For the text-containing cell, return its midpoint in [x, y] coordinate format. 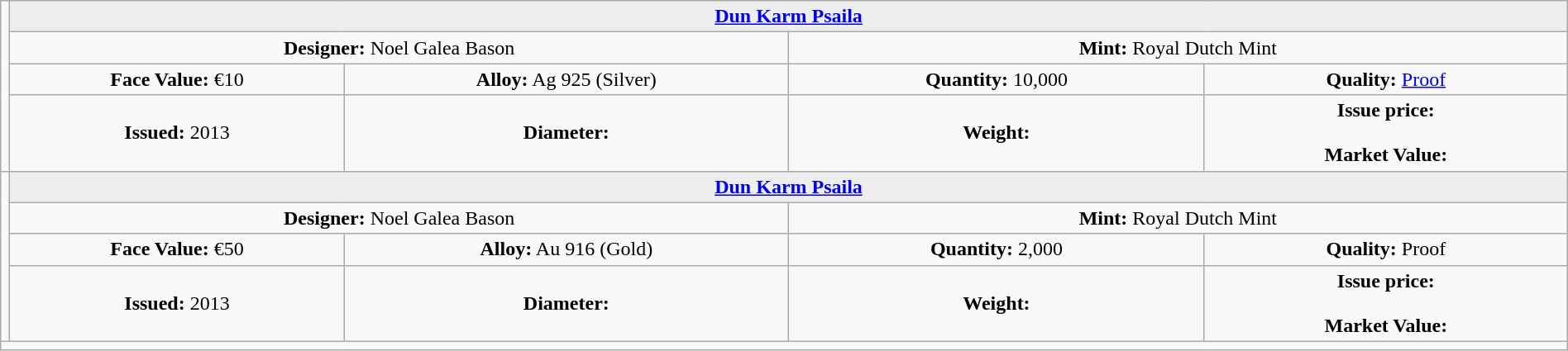
Alloy: Au 916 (Gold) [566, 249]
Face Value: €10 [177, 79]
Quantity: 10,000 [996, 79]
Quantity: 2,000 [996, 249]
Face Value: €50 [177, 249]
Alloy: Ag 925 (Silver) [566, 79]
